For the text-containing cell, return its midpoint in [X, Y] coordinate format. 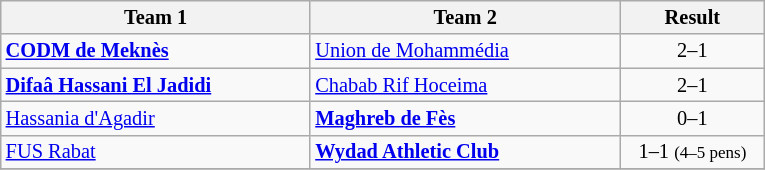
Team 2 [465, 17]
Hassania d'Agadir [156, 118]
Wydad Athletic Club [465, 152]
FUS Rabat [156, 152]
Chabab Rif Hoceima [465, 85]
Difaâ Hassani El Jadidi [156, 85]
0–1 [692, 118]
Result [692, 17]
1–1 (4–5 pens) [692, 152]
Maghreb de Fès [465, 118]
CODM de Meknès [156, 51]
Team 1 [156, 17]
Union de Mohammédia [465, 51]
